Return the (X, Y) coordinate for the center point of the cell that contains the specified text.  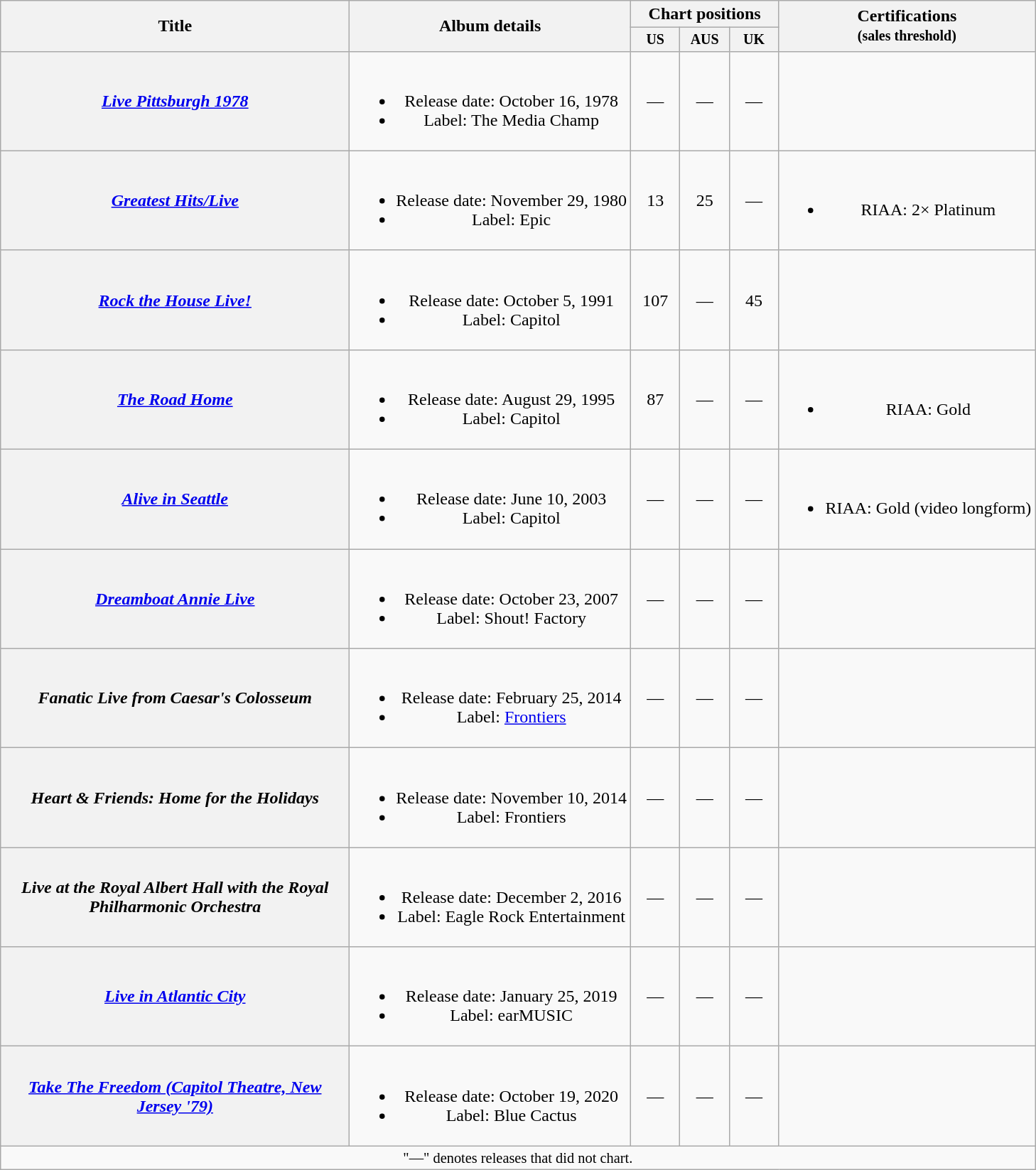
The Road Home (175, 399)
Dreamboat Annie Live (175, 599)
US (655, 40)
Rock the House Live! (175, 300)
Live at the Royal Albert Hall with the Royal Philharmonic Orchestra (175, 897)
Release date: October 16, 1978Label: The Media Champ (490, 101)
Release date: October 23, 2007Label: Shout! Factory (490, 599)
Release date: November 29, 1980Label: Epic (490, 200)
"—" denotes releases that did not chart. (518, 1158)
Heart & Friends: Home for the Holidays (175, 798)
Live Pittsburgh 1978 (175, 101)
Take The Freedom (Capitol Theatre, New Jersey '79) (175, 1096)
UK (753, 40)
Certifications(sales threshold) (907, 26)
Release date: October 5, 1991Label: Capitol (490, 300)
Live in Atlantic City (175, 997)
Title (175, 26)
RIAA: 2× Platinum (907, 200)
Release date: November 10, 2014Label: Frontiers (490, 798)
Release date: October 19, 2020Label: Blue Cactus (490, 1096)
Chart positions (704, 14)
Greatest Hits/Live (175, 200)
Release date: June 10, 2003Label: Capitol (490, 499)
45 (753, 300)
Release date: February 25, 2014Label: Frontiers (490, 698)
13 (655, 200)
RIAA: Gold (video longform) (907, 499)
87 (655, 399)
RIAA: Gold (907, 399)
107 (655, 300)
25 (705, 200)
AUS (705, 40)
Release date: January 25, 2019Label: earMUSIC (490, 997)
Fanatic Live from Caesar's Colosseum (175, 698)
Alive in Seattle (175, 499)
Album details (490, 26)
Release date: December 2, 2016Label: Eagle Rock Entertainment (490, 897)
Release date: August 29, 1995Label: Capitol (490, 399)
